Capture the cell that displays the provided text and extract its [X, Y] central coordinate. 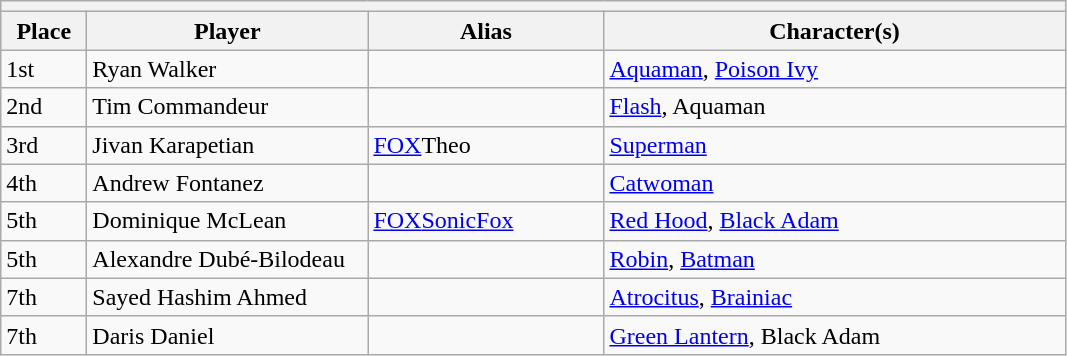
4th [44, 183]
Superman [834, 145]
FOXSonicFox [486, 221]
Place [44, 31]
FOXTheo [486, 145]
Daris Daniel [228, 335]
Catwoman [834, 183]
Sayed Hashim Ahmed [228, 297]
Robin, Batman [834, 259]
Atrocitus, Brainiac [834, 297]
1st [44, 69]
Dominique McLean [228, 221]
Alexandre Dubé-Bilodeau [228, 259]
Red Hood, Black Adam [834, 221]
Andrew Fontanez [228, 183]
Green Lantern, Black Adam [834, 335]
Jivan Karapetian [228, 145]
Ryan Walker [228, 69]
Character(s) [834, 31]
Alias [486, 31]
3rd [44, 145]
Aquaman, Poison Ivy [834, 69]
2nd [44, 107]
Tim Commandeur [228, 107]
Player [228, 31]
Flash, Aquaman [834, 107]
